From the cell containing the given text, extract its center point as (x, y) coordinate. 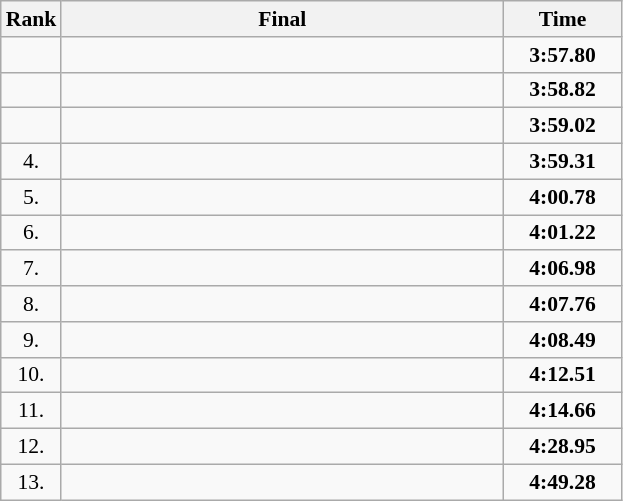
4:00.78 (562, 197)
Rank (32, 19)
4:28.95 (562, 447)
10. (32, 375)
5. (32, 197)
6. (32, 233)
4:01.22 (562, 233)
4:06.98 (562, 269)
13. (32, 482)
4:07.76 (562, 304)
4:49.28 (562, 482)
3:59.02 (562, 126)
9. (32, 340)
3:57.80 (562, 55)
4. (32, 162)
4:08.49 (562, 340)
Final (282, 19)
11. (32, 411)
3:58.82 (562, 90)
3:59.31 (562, 162)
4:12.51 (562, 375)
12. (32, 447)
4:14.66 (562, 411)
7. (32, 269)
8. (32, 304)
Time (562, 19)
